Pinpoint the cell where the given text exists, returning its (x, y) midpoint coordinate. 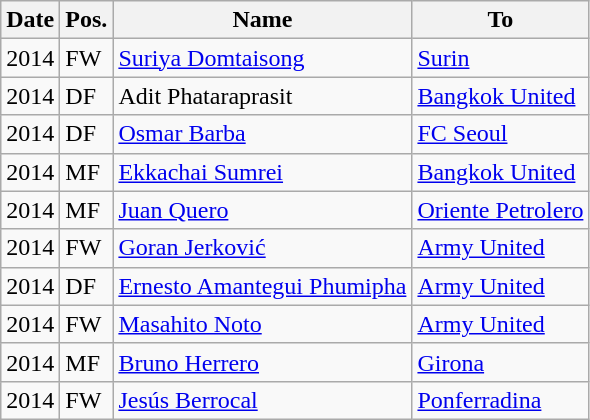
Girona (500, 362)
Ekkachai Sumrei (262, 172)
Name (262, 20)
Bruno Herrero (262, 362)
Adit Phataraprasit (262, 96)
Surin (500, 58)
To (500, 20)
Ernesto Amantegui Phumipha (262, 286)
Jesús Berrocal (262, 400)
Ponferradina (500, 400)
Masahito Noto (262, 324)
Osmar Barba (262, 134)
FC Seoul (500, 134)
Juan Quero (262, 210)
Goran Jerković (262, 248)
Suriya Domtaisong (262, 58)
Date (30, 20)
Oriente Petrolero (500, 210)
Pos. (86, 20)
